Detect which cell encompasses the target text, then output its (X, Y) center coordinate. 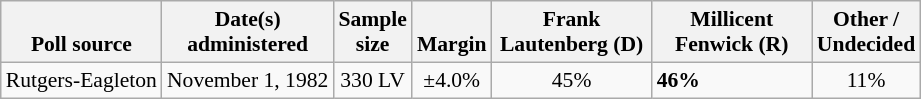
Date(s)administered (248, 32)
330 LV (372, 80)
46% (732, 80)
11% (866, 80)
Rutgers-Eagleton (82, 80)
FrankLautenberg (D) (572, 32)
Poll source (82, 32)
MillicentFenwick (R) (732, 32)
±4.0% (452, 80)
November 1, 1982 (248, 80)
Samplesize (372, 32)
Margin (452, 32)
Other /Undecided (866, 32)
45% (572, 80)
